Return (x, y) of the center of cell containing provided text 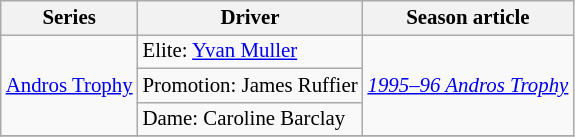
Season article (468, 18)
Series (70, 18)
1995–96 Andros Trophy (468, 85)
Driver (250, 18)
Promotion: James Ruffier (250, 85)
Elite: Yvan Muller (250, 51)
Dame: Caroline Barclay (250, 119)
Andros Trophy (70, 85)
